For the text-containing cell, return its midpoint in (X, Y) coordinate format. 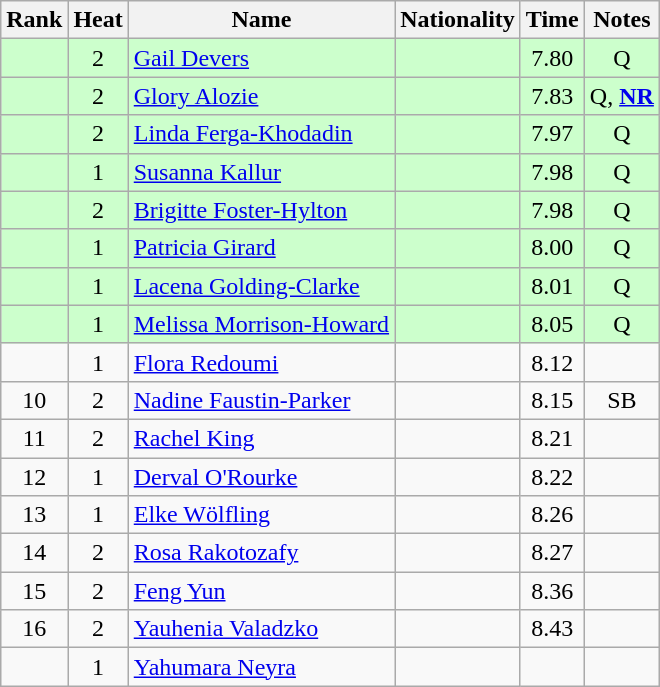
Linda Ferga-Khodadin (261, 134)
Nadine Faustin-Parker (261, 400)
8.21 (552, 438)
Notes (622, 20)
Melissa Morrison-Howard (261, 324)
15 (34, 591)
Susanna Kallur (261, 172)
SB (622, 400)
11 (34, 438)
Rosa Rakotozafy (261, 553)
13 (34, 515)
7.83 (552, 96)
8.00 (552, 248)
Glory Alozie (261, 96)
8.15 (552, 400)
8.22 (552, 477)
Nationality (458, 20)
Rachel King (261, 438)
Rank (34, 20)
Brigitte Foster-Hylton (261, 210)
7.80 (552, 58)
Flora Redoumi (261, 362)
16 (34, 629)
8.05 (552, 324)
8.43 (552, 629)
14 (34, 553)
8.12 (552, 362)
Elke Wölfling (261, 515)
8.27 (552, 553)
Q, NR (622, 96)
Heat (98, 20)
Yauhenia Valadzko (261, 629)
8.01 (552, 286)
Name (261, 20)
Derval O'Rourke (261, 477)
8.36 (552, 591)
8.26 (552, 515)
7.97 (552, 134)
Yahumara Neyra (261, 667)
Time (552, 20)
Lacena Golding-Clarke (261, 286)
10 (34, 400)
Feng Yun (261, 591)
12 (34, 477)
Patricia Girard (261, 248)
Gail Devers (261, 58)
